Find where the given text appears and provide that cell's center as [x, y] coordinate. 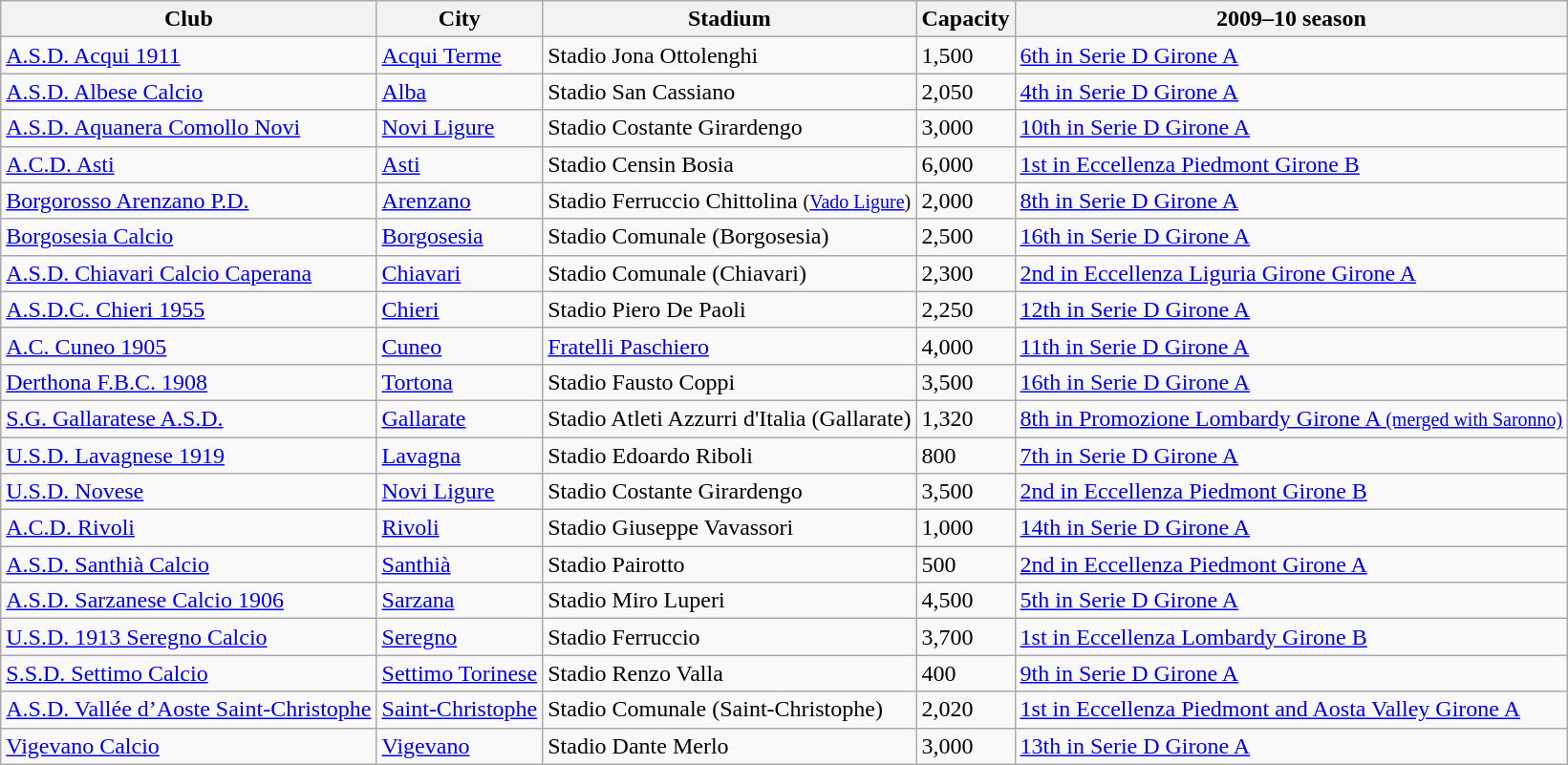
Stadio Comunale (Chiavari) [730, 273]
1st in Eccellenza Piedmont Girone B [1292, 164]
2,020 [965, 710]
Stadio Ferruccio Chittolina (Vado Ligure) [730, 201]
A.S.D. Vallée d’Aoste Saint-Christophe [189, 710]
8th in Serie D Girone A [1292, 201]
500 [965, 564]
A.S.D. Albese Calcio [189, 92]
Stadio Miro Luperi [730, 601]
Stadio Atleti Azzurri d'Italia (Gallarate) [730, 418]
Stadio Censin Bosia [730, 164]
6,000 [965, 164]
Seregno [460, 637]
Acqui Terme [460, 55]
Cuneo [460, 346]
6th in Serie D Girone A [1292, 55]
Alba [460, 92]
3,700 [965, 637]
2,250 [965, 309]
8th in Promozione Lombardy Girone A (merged with Saronno) [1292, 418]
1,500 [965, 55]
9th in Serie D Girone A [1292, 673]
4th in Serie D Girone A [1292, 92]
Stadio Dante Merlo [730, 746]
Santhià [460, 564]
2,000 [965, 201]
Stadio Edoardo Riboli [730, 456]
1st in Eccellenza Piedmont and Aosta Valley Girone A [1292, 710]
Borgosesia [460, 237]
Saint-Christophe [460, 710]
10th in Serie D Girone A [1292, 128]
Chiavari [460, 273]
Asti [460, 164]
5th in Serie D Girone A [1292, 601]
14th in Serie D Girone A [1292, 528]
A.C.D. Rivoli [189, 528]
A.S.D.C. Chieri 1955 [189, 309]
1,000 [965, 528]
A.S.D. Aquanera Comollo Novi [189, 128]
4,000 [965, 346]
11th in Serie D Girone A [1292, 346]
Vigevano [460, 746]
4,500 [965, 601]
1st in Eccellenza Lombardy Girone B [1292, 637]
2nd in Eccellenza Piedmont Girone A [1292, 564]
12th in Serie D Girone A [1292, 309]
Capacity [965, 19]
S.S.D. Settimo Calcio [189, 673]
Stadio Ferruccio [730, 637]
Derthona F.B.C. 1908 [189, 382]
Stadio Comunale (Saint-Christophe) [730, 710]
13th in Serie D Girone A [1292, 746]
Borgorosso Arenzano P.D. [189, 201]
Sarzana [460, 601]
Chieri [460, 309]
Stadio Renzo Valla [730, 673]
Borgosesia Calcio [189, 237]
Vigevano Calcio [189, 746]
Stadio Jona Ottolenghi [730, 55]
Stadio Giuseppe Vavassori [730, 528]
Tortona [460, 382]
Club [189, 19]
2,500 [965, 237]
U.S.D. 1913 Seregno Calcio [189, 637]
Stadio Fausto Coppi [730, 382]
400 [965, 673]
2,050 [965, 92]
Arenzano [460, 201]
1,320 [965, 418]
Stadium [730, 19]
A.C. Cuneo 1905 [189, 346]
7th in Serie D Girone A [1292, 456]
U.S.D. Novese [189, 492]
800 [965, 456]
2,300 [965, 273]
Settimo Torinese [460, 673]
Stadio Pairotto [730, 564]
2009–10 season [1292, 19]
Rivoli [460, 528]
A.S.D. Chiavari Calcio Caperana [189, 273]
S.G. Gallaratese A.S.D. [189, 418]
A.S.D. Sarzanese Calcio 1906 [189, 601]
2nd in Eccellenza Piedmont Girone B [1292, 492]
Stadio Piero De Paoli [730, 309]
City [460, 19]
2nd in Eccellenza Liguria Girone Girone A [1292, 273]
A.C.D. Asti [189, 164]
U.S.D. Lavagnese 1919 [189, 456]
Fratelli Paschiero [730, 346]
A.S.D. Acqui 1911 [189, 55]
Stadio San Cassiano [730, 92]
A.S.D. Santhià Calcio [189, 564]
Gallarate [460, 418]
Stadio Comunale (Borgosesia) [730, 237]
Lavagna [460, 456]
